Return the [X, Y] coordinate for the center point of the cell that contains the specified text.  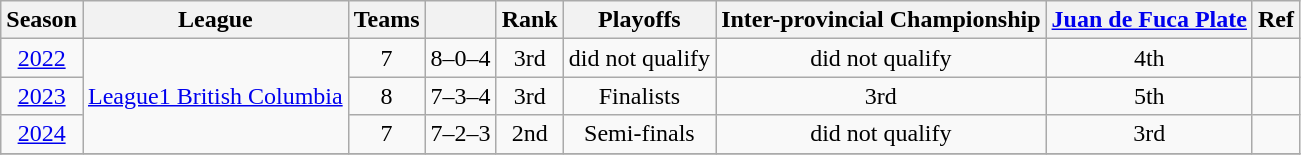
8–0–4 [460, 58]
7–3–4 [460, 96]
8 [386, 96]
2024 [42, 134]
League [215, 20]
Rank [530, 20]
Ref [1276, 20]
Inter-provincial Championship [881, 20]
Playoffs [639, 20]
2022 [42, 58]
5th [1149, 96]
Teams [386, 20]
2023 [42, 96]
Semi-finals [639, 134]
Finalists [639, 96]
Season [42, 20]
Juan de Fuca Plate [1149, 20]
4th [1149, 58]
2nd [530, 134]
League1 British Columbia [215, 96]
7–2–3 [460, 134]
